Extract the (x, y) coordinate from the center of the cell holding the provided text.  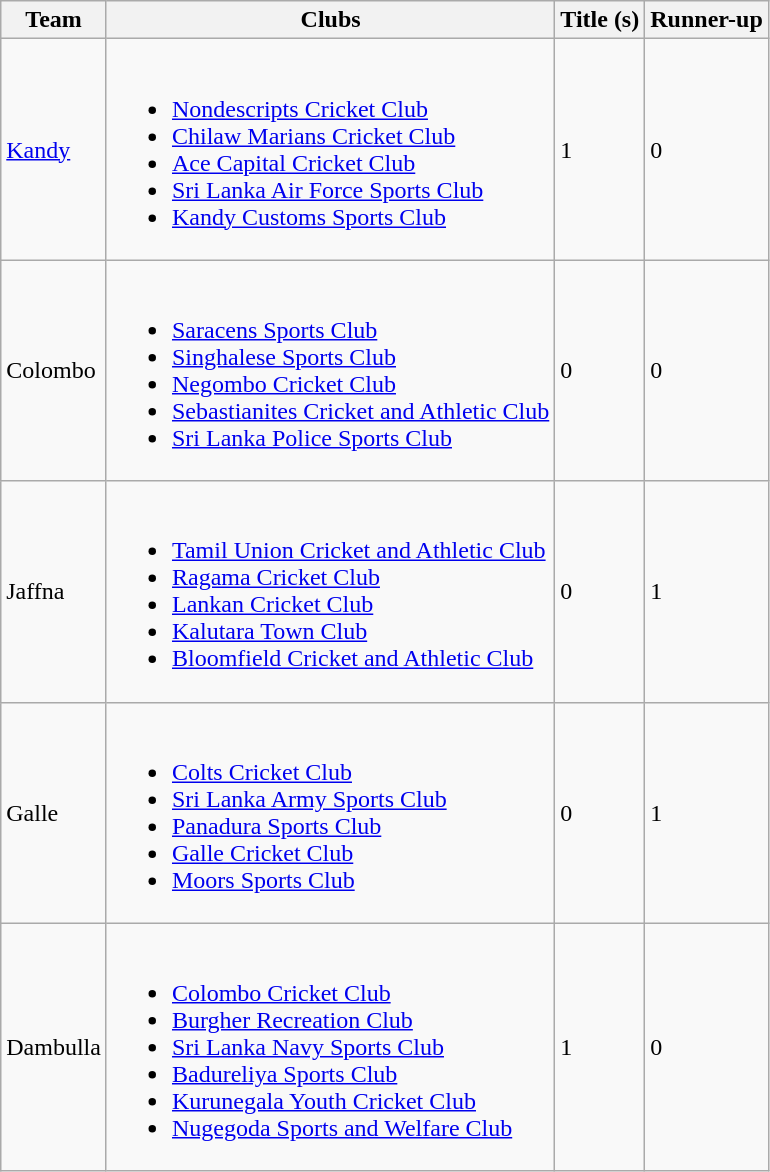
Saracens Sports ClubSinghalese Sports ClubNegombo Cricket ClubSebastianites Cricket and Athletic ClubSri Lanka Police Sports Club (330, 370)
Galle (54, 812)
Colombo (54, 370)
Tamil Union Cricket and Athletic ClubRagama Cricket ClubLankan Cricket ClubKalutara Town ClubBloomfield Cricket and Athletic Club (330, 592)
Colts Cricket ClubSri Lanka Army Sports ClubPanadura Sports ClubGalle Cricket ClubMoors Sports Club (330, 812)
Clubs (330, 20)
Dambulla (54, 1047)
Kandy (54, 150)
Team (54, 20)
Jaffna (54, 592)
Title (s) (600, 20)
Runner-up (707, 20)
Nondescripts Cricket ClubChilaw Marians Cricket ClubAce Capital Cricket ClubSri Lanka Air Force Sports ClubKandy Customs Sports Club (330, 150)
